Provide the [x, y] coordinate of the cell's center where the given text is located.  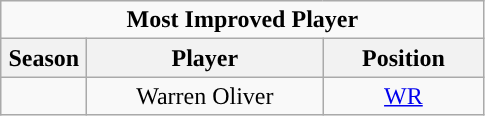
Warren Oliver [205, 96]
Season [44, 58]
Most Improved Player [242, 20]
WR [404, 96]
Position [404, 58]
Player [205, 58]
